Extract the [X, Y] coordinate from the center of the cell holding the provided text.  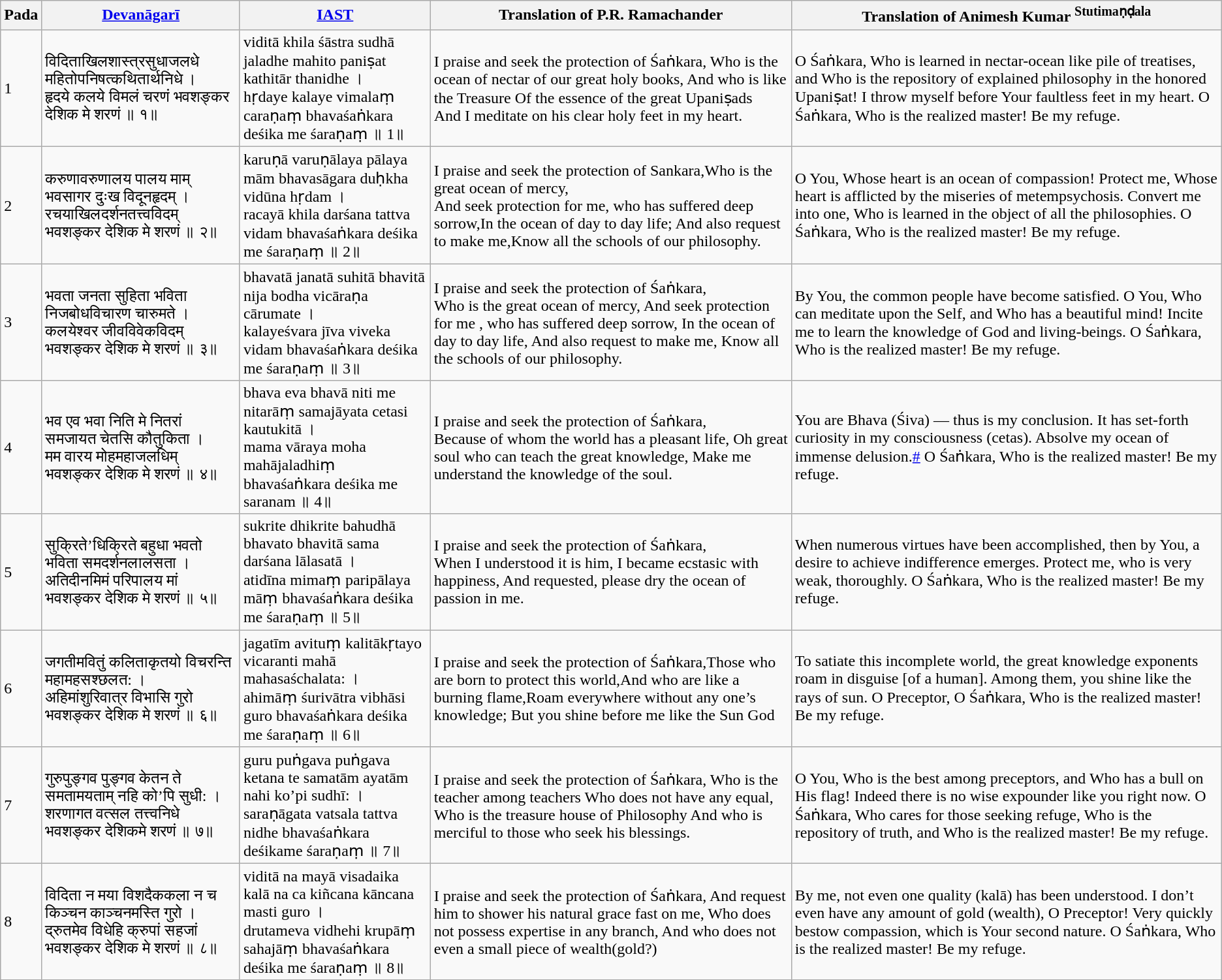
4 [21, 447]
2 [21, 205]
विदिताखिलशास्त्रसुधाजलधे महितोपनिषत्कथितार्थनिधे ।हृदये कलये विमलं चरणं भवशङ्कर देशिक मे शरणं ॥ १॥ [141, 87]
भवता जनता सुहिता भविता निजबोधविचारण चारुमते ।कलयेश्वर जीवविवेकविदम् भवशङ्कर देशिक मे शरणं ॥ ३॥ [141, 323]
भव एव भवा निति मे नितरां समजायत चेतसि कौतुकिता ।मम वारय मोहमहाजलधिम् भवशङ्कर देशिक मे शरणं ॥ ४॥ [141, 447]
करुणावरुणालय पालय माम् भवसागर दुःख विदूनहृदम् ।रचयाखिलदर्शनतत्त्वविदम् भवशङ्कर देशिक मे शरणं ॥ २॥ [141, 205]
जगतीमवितुं कलिताकृतयो विचरन्ति महामहसश्छलत: ।अहिमांशुरिवात्र विभासि गुरो भवशङ्कर देशिक मे शरणं ॥ ६॥ [141, 688]
8 [21, 922]
viditā na mayā visadaika kalā na ca kiñcana kāncana masti guro ।drutameva vidhehi krupāṃ sahajāṃ bhavaśaṅkara deśika me śaraṇaṃ ॥ 8॥ [335, 922]
bhavatā janatā suhitā bhavitā nija bodha vicāraṇa cārumate ।kalayeśvara jīva viveka vidam bhavaśaṅkara deśika me śaraṇaṃ ॥ 3॥ [335, 323]
सुक्रिते’धिक्रिते बहुधा भवतो भविता समदर्शनलालसता ।अतिदीनमिमं परिपालय मां भवशङ्कर देशिक मे शरणं ॥ ५॥ [141, 572]
1 [21, 87]
Pada [21, 16]
sukrite dhikrite bahudhā bhavato bhavitā sama darśana lālasatā ।atidīna mimaṃ paripālaya māṃ bhavaśaṅkara deśika me śaraṇaṃ ॥ 5॥ [335, 572]
Translation of P.R. Ramachander [611, 16]
viditā khila śāstra sudhā jaladhe mahito paniṣat kathitār thanidhe ।hṛdaye kalaye vimalaṃ caraṇaṃ bhavaśaṅkara deśika me śaraṇaṃ ॥ 1॥ [335, 87]
IAST [335, 16]
गुरुपुङ्गव पुङ्गव केतन ते समतामयताम् नहि को’पि सुधी: ।शरणागत वत्सल तत्त्वनिधे भवशङ्कर देशिकमे शरणं ॥ ७॥ [141, 806]
karuṇā varuṇālaya pālaya mām bhavasāgara duḥkha vidūna hṛdam ।racayā khila darśana tattva vidam bhavaśaṅkara deśika me śaraṇaṃ ॥ 2॥ [335, 205]
6 [21, 688]
विदिता न मया विशदैककला न च किञ्चन काञ्चनमस्ति गुरो ।द्रुतमेव विधेहि क्रुपां सहजां भवशङ्कर देशिक मे शरणं ॥ ८॥ [141, 922]
5 [21, 572]
3 [21, 323]
bhava eva bhavā niti me nitarāṃ samajāyata cetasi kautukitā ।mama vāraya moha mahājaladhiṃ bhavaśaṅkara deśika me saranam ॥ 4॥ [335, 447]
guru puṅgava puṅgava ketana te samatām ayatām nahi ko’pi sudhī: ।saraṇāgata vatsala tattva nidhe bhavaśaṅkara deśikame śaraṇaṃ ॥ 7॥ [335, 806]
jagatīm avituṃ kalitākṛtayo vicaranti mahā mahasaśchalata: ।ahimāṃ śurivātra vibhāsi guro bhavaśaṅkara deśika me śaraṇaṃ ॥ 6॥ [335, 688]
Devanāgarī [141, 16]
Translation of Animesh Kumar Stutimaṇḍala [1007, 16]
7 [21, 806]
